Return the [x, y] coordinate for the center point of the cell that contains the specified text.  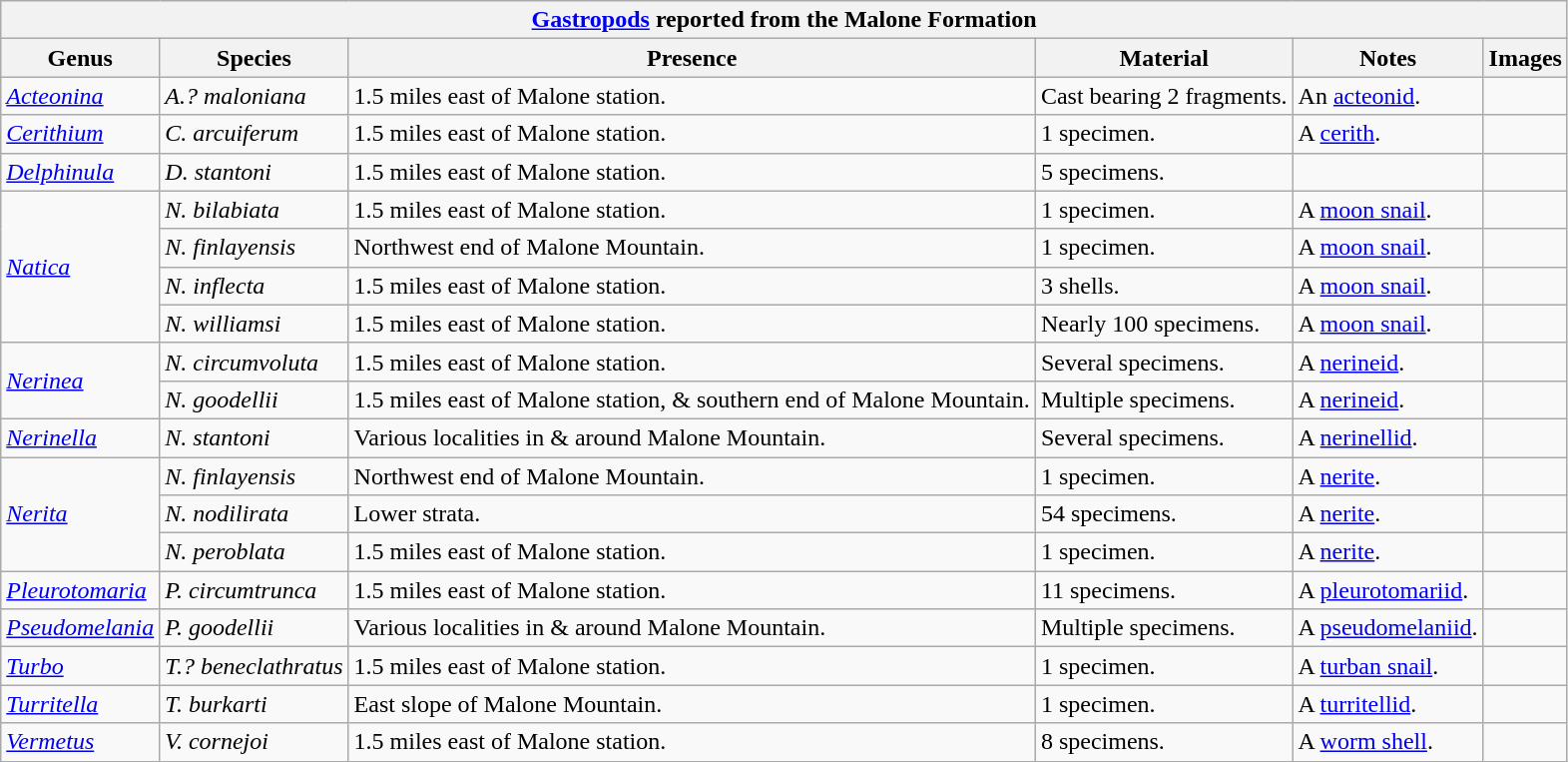
Acteonina [80, 96]
5 specimens. [1164, 172]
1.5 miles east of Malone station, & southern end of Malone Mountain. [692, 399]
Vermetus [80, 742]
Delphinula [80, 172]
V. cornejoi [254, 742]
Gastropods reported from the Malone Formation [784, 20]
Pseudomelania [80, 628]
Images [1525, 58]
Nerita [80, 514]
N. stantoni [254, 437]
Nerinea [80, 381]
P. goodellii [254, 628]
Nearly 100 specimens. [1164, 324]
Natica [80, 267]
Turbo [80, 666]
8 specimens. [1164, 742]
N. goodellii [254, 399]
Genus [80, 58]
T.? beneclathratus [254, 666]
A.? maloniana [254, 96]
Pleurotomaria [80, 590]
3 shells. [1164, 286]
Cast bearing 2 fragments. [1164, 96]
Cerithium [80, 134]
A cerith. [1387, 134]
Presence [692, 58]
D. stantoni [254, 172]
54 specimens. [1164, 514]
Nerinella [80, 437]
East slope of Malone Mountain. [692, 704]
A pleurotomariid. [1387, 590]
A worm shell. [1387, 742]
N. peroblata [254, 552]
Material [1164, 58]
N. circumvoluta [254, 362]
C. arcuiferum [254, 134]
An acteonid. [1387, 96]
P. circumtrunca [254, 590]
Notes [1387, 58]
N. williamsi [254, 324]
N. inflecta [254, 286]
Lower strata. [692, 514]
Turritella [80, 704]
A turritellid. [1387, 704]
A pseudomelaniid. [1387, 628]
A turban snail. [1387, 666]
Species [254, 58]
T. burkarti [254, 704]
A nerinellid. [1387, 437]
N. bilabiata [254, 210]
N. nodilirata [254, 514]
11 specimens. [1164, 590]
